Scan for the cell matching the given text and deliver its (X, Y) coordinate at center. 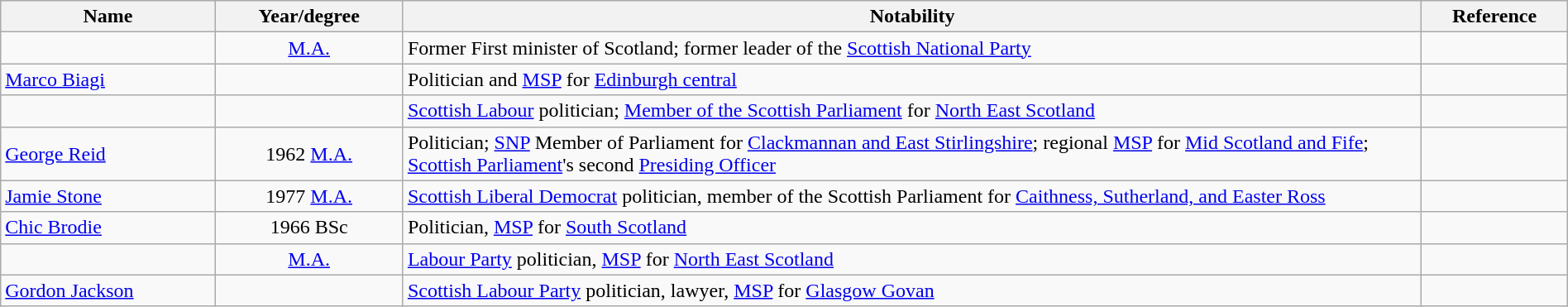
Scottish Labour politician; Member of the Scottish Parliament for North East Scotland (911, 111)
Labour Party politician, MSP for North East Scotland (911, 259)
Name (108, 17)
Year/degree (309, 17)
Scottish Labour Party politician, lawyer, MSP for Glasgow Govan (911, 290)
1977 M.A. (309, 196)
Notability (911, 17)
Reference (1494, 17)
George Reid (108, 154)
Scottish Liberal Democrat politician, member of the Scottish Parliament for Caithness, Sutherland, and Easter Ross (911, 196)
1962 M.A. (309, 154)
Politician, MSP for South Scotland (911, 228)
Jamie Stone (108, 196)
Former First minister of Scotland; former leader of the Scottish National Party (911, 48)
Chic Brodie (108, 228)
1966 BSc (309, 228)
Politician and MSP for Edinburgh central (911, 79)
Gordon Jackson (108, 290)
Marco Biagi (108, 79)
